Provide the (X, Y) coordinate of the cell's center where the given text is located.  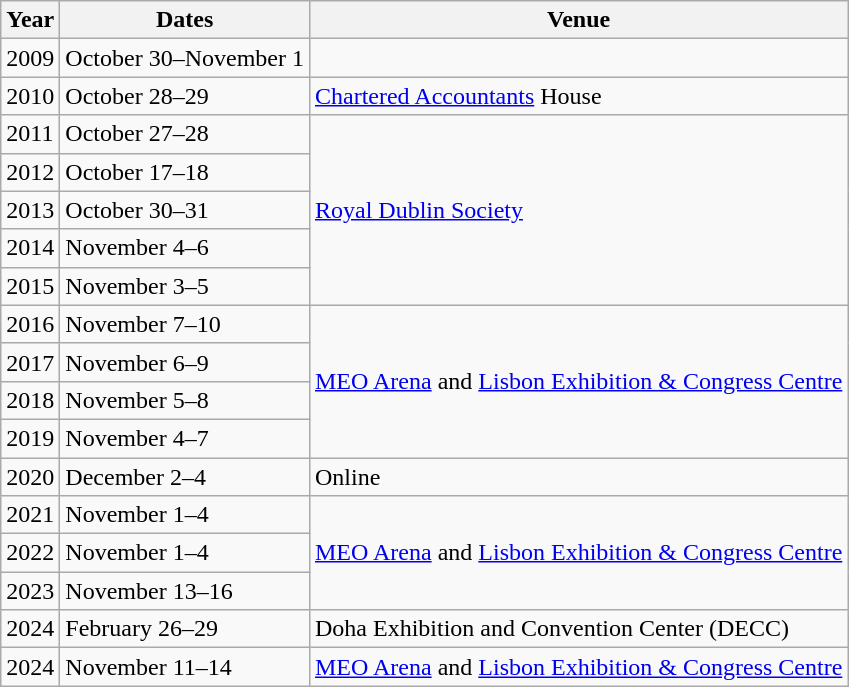
2015 (30, 286)
November 7–10 (185, 324)
February 26–29 (185, 629)
December 2–4 (185, 477)
2017 (30, 362)
2009 (30, 58)
October 30–November 1 (185, 58)
Online (578, 477)
2022 (30, 553)
November 3–5 (185, 286)
Dates (185, 20)
October 27–28 (185, 134)
Year (30, 20)
2016 (30, 324)
2011 (30, 134)
November 6–9 (185, 362)
2019 (30, 438)
2021 (30, 515)
November 13–16 (185, 591)
November 4–6 (185, 248)
Venue (578, 20)
November 4–7 (185, 438)
Doha Exhibition and Convention Center (DECC) (578, 629)
2014 (30, 248)
2018 (30, 400)
October 28–29 (185, 96)
2020 (30, 477)
2023 (30, 591)
Chartered Accountants House (578, 96)
2012 (30, 172)
2013 (30, 210)
October 30–31 (185, 210)
October 17–18 (185, 172)
November 11–14 (185, 667)
2010 (30, 96)
Royal Dublin Society (578, 210)
November 5–8 (185, 400)
